Determine the (x, y) coordinate at the center of the cell enclosing the given text.  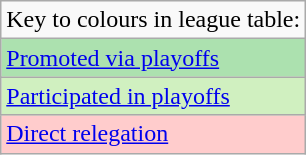
Key to colours in league table: (154, 20)
Promoted via playoffs (154, 58)
Participated in playoffs (154, 96)
Direct relegation (154, 134)
